For the text-containing cell, return its midpoint in (X, Y) coordinate format. 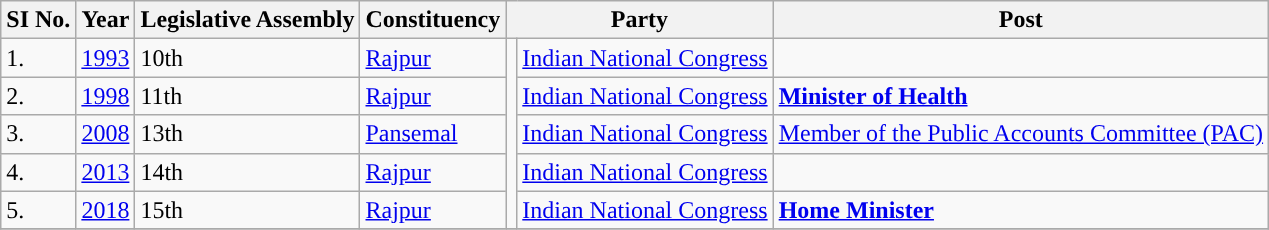
13th (248, 134)
Home Minister (1020, 210)
10th (248, 58)
Member of the Public Accounts Committee (PAC) (1020, 134)
14th (248, 172)
2. (38, 96)
2018 (106, 210)
Minister of Health (1020, 96)
Pansemal (433, 134)
1998 (106, 96)
5. (38, 210)
11th (248, 96)
2008 (106, 134)
Year (106, 20)
1. (38, 58)
3. (38, 134)
Legislative Assembly (248, 20)
4. (38, 172)
Party (640, 20)
1993 (106, 58)
Constituency (433, 20)
SI No. (38, 20)
Post (1020, 20)
2013 (106, 172)
15th (248, 210)
